Output the [X, Y] coordinate of the center of the cell containing the given text.  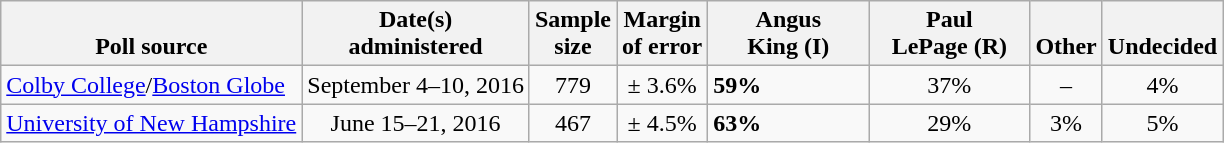
467 [572, 123]
AngusKing (I) [788, 34]
± 4.5% [662, 123]
Undecided [1162, 34]
University of New Hampshire [152, 123]
Other [1066, 34]
37% [950, 85]
– [1066, 85]
59% [788, 85]
Date(s)administered [416, 34]
3% [1066, 123]
29% [950, 123]
September 4–10, 2016 [416, 85]
Marginof error [662, 34]
PaulLePage (R) [950, 34]
June 15–21, 2016 [416, 123]
5% [1162, 123]
Samplesize [572, 34]
779 [572, 85]
63% [788, 123]
Colby College/Boston Globe [152, 85]
± 3.6% [662, 85]
Poll source [152, 34]
4% [1162, 85]
